Capture the cell that displays the provided text and extract its [x, y] central coordinate. 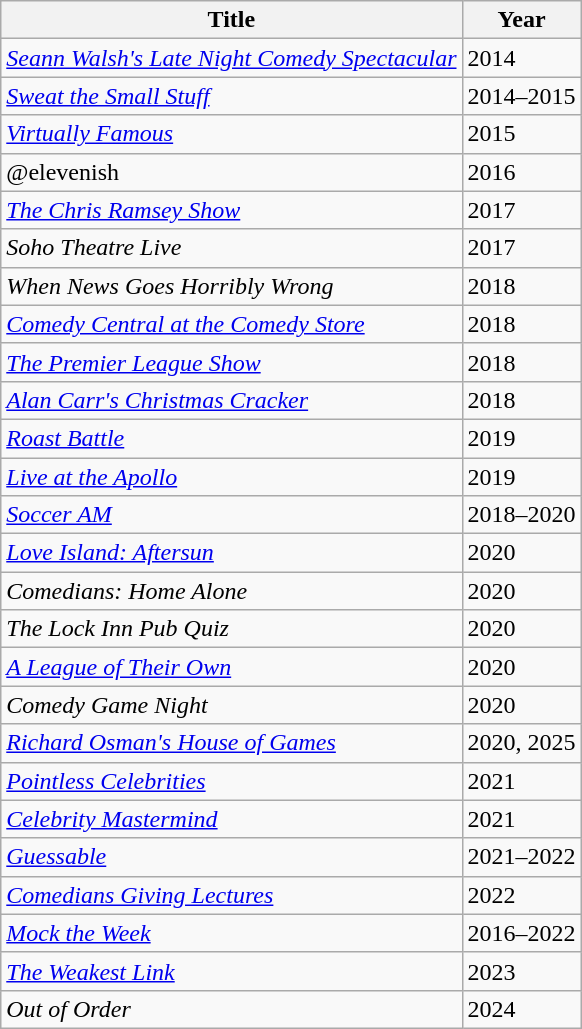
Mock the Week [232, 933]
2020, 2025 [522, 743]
Soccer AM [232, 515]
Year [522, 20]
2015 [522, 134]
2021–2022 [522, 857]
Richard Osman's House of Games [232, 743]
2016–2022 [522, 933]
Pointless Celebrities [232, 781]
Sweat the Small Stuff [232, 96]
The Weakest Link [232, 971]
@elevenish [232, 172]
Out of Order [232, 1009]
Guessable [232, 857]
Alan Carr's Christmas Cracker [232, 400]
2014–2015 [522, 96]
The Chris Ramsey Show [232, 210]
Comedy Game Night [232, 705]
A League of Their Own [232, 667]
When News Goes Horribly Wrong [232, 286]
Celebrity Mastermind [232, 819]
Soho Theatre Live [232, 248]
2022 [522, 895]
2018–2020 [522, 515]
Title [232, 20]
2024 [522, 1009]
2016 [522, 172]
Roast Battle [232, 438]
2014 [522, 58]
Virtually Famous [232, 134]
Comedians: Home Alone [232, 591]
Comedians Giving Lectures [232, 895]
Comedy Central at the Comedy Store [232, 324]
2023 [522, 971]
Live at the Apollo [232, 477]
Seann Walsh's Late Night Comedy Spectacular [232, 58]
The Lock Inn Pub Quiz [232, 629]
Love Island: Aftersun [232, 553]
The Premier League Show [232, 362]
